Detect which cell encompasses the target text, then output its (X, Y) center coordinate. 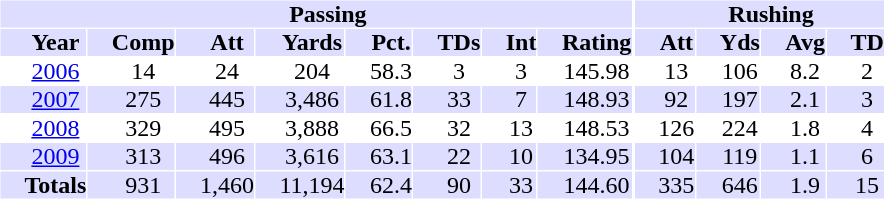
6 (854, 156)
TDs (448, 42)
2007 (43, 100)
2006 (43, 72)
148.53 (584, 128)
224 (728, 128)
66.5 (379, 128)
Yards (300, 42)
Passing (316, 14)
126 (664, 128)
313 (132, 156)
145.98 (584, 72)
10 (510, 156)
329 (132, 128)
3,616 (300, 156)
148.93 (584, 100)
335 (664, 186)
197 (728, 100)
11,194 (300, 186)
92 (664, 100)
2009 (43, 156)
2 (854, 72)
58.3 (379, 72)
62.4 (379, 186)
15 (854, 186)
104 (664, 156)
Totals (43, 186)
24 (215, 72)
495 (215, 128)
Year (43, 42)
3,888 (300, 128)
1,460 (215, 186)
275 (132, 100)
2.1 (793, 100)
2008 (43, 128)
1.8 (793, 128)
1.1 (793, 156)
Rushing (758, 14)
Int (510, 42)
204 (300, 72)
Pct. (379, 42)
32 (448, 128)
4 (854, 128)
63.1 (379, 156)
Rating (584, 42)
14 (132, 72)
TD (854, 42)
144.60 (584, 186)
119 (728, 156)
1.9 (793, 186)
3,486 (300, 100)
445 (215, 100)
Avg (793, 42)
106 (728, 72)
646 (728, 186)
931 (132, 186)
22 (448, 156)
Yds (728, 42)
Comp (132, 42)
8.2 (793, 72)
7 (510, 100)
134.95 (584, 156)
61.8 (379, 100)
496 (215, 156)
90 (448, 186)
